Determine the [x, y] coordinate at the center of the cell enclosing the given text.  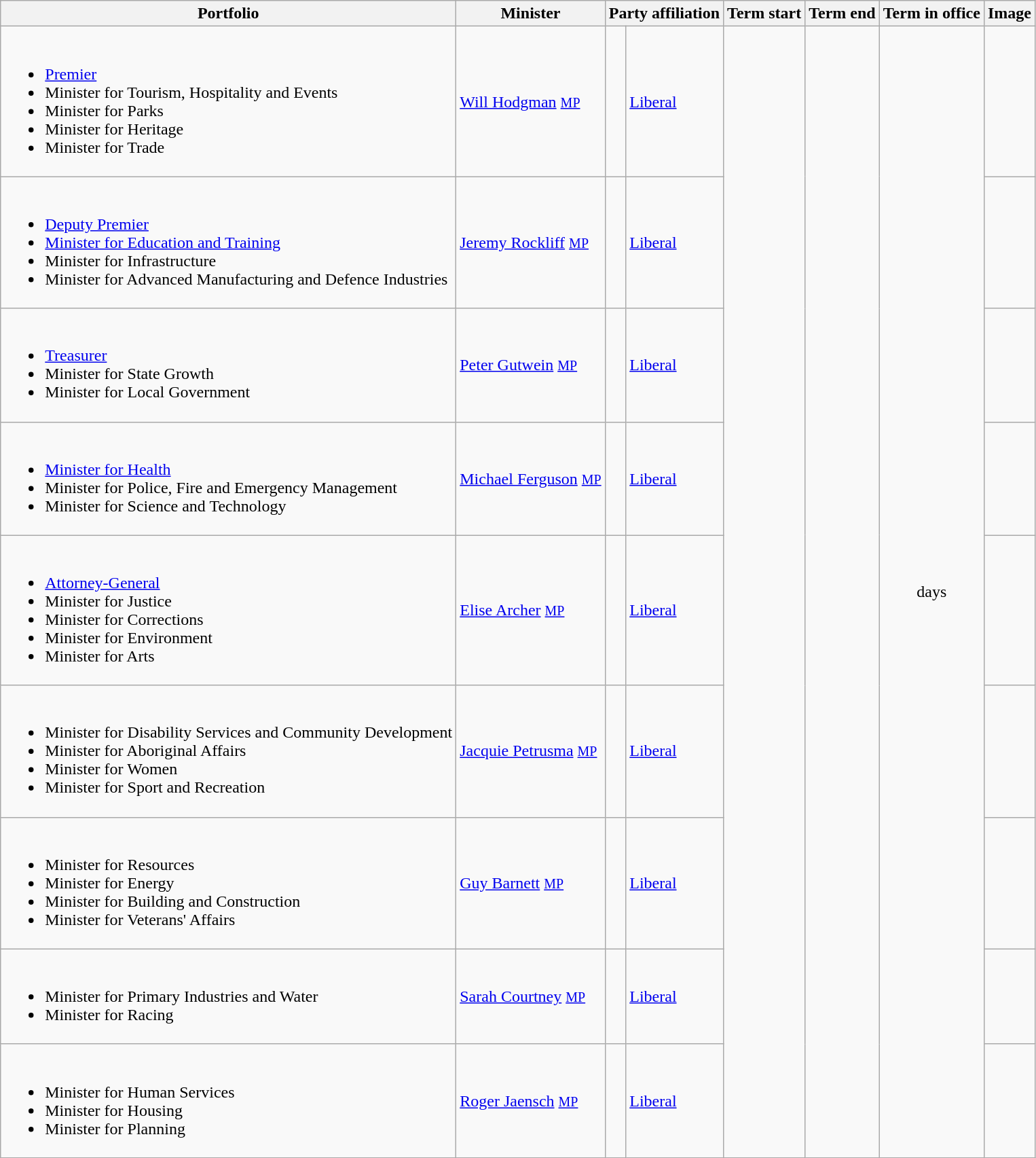
Term in office [931, 14]
Elise Archer MP [531, 610]
Minister for ResourcesMinister for EnergyMinister for Building and ConstructionMinister for Veterans' Affairs [228, 883]
Roger Jaensch MP [531, 1100]
Term end [843, 14]
Jeremy Rockliff MP [531, 242]
PremierMinister for Tourism, Hospitality and EventsMinister for ParksMinister for HeritageMinister for Trade [228, 102]
Guy Barnett MP [531, 883]
Minister [531, 14]
Minister for Primary Industries and WaterMinister for Racing [228, 996]
days [931, 592]
TreasurerMinister for State GrowthMinister for Local Government [228, 365]
Sarah Courtney MP [531, 996]
Minister for Disability Services and Community DevelopmentMinister for Aboriginal AffairsMinister for WomenMinister for Sport and Recreation [228, 751]
Portfolio [228, 14]
Image [1009, 14]
Jacquie Petrusma MP [531, 751]
Will Hodgman MP [531, 102]
Attorney-GeneralMinister for JusticeMinister for CorrectionsMinister for EnvironmentMinister for Arts [228, 610]
Term start [764, 14]
Party affiliation [664, 14]
Deputy PremierMinister for Education and TrainingMinister for InfrastructureMinister for Advanced Manufacturing and Defence Industries [228, 242]
Peter Gutwein MP [531, 365]
Minister for Human ServicesMinister for HousingMinister for Planning [228, 1100]
Michael Ferguson MP [531, 478]
Minister for HealthMinister for Police, Fire and Emergency ManagementMinister for Science and Technology [228, 478]
